For the text-containing cell, return its midpoint in [x, y] coordinate format. 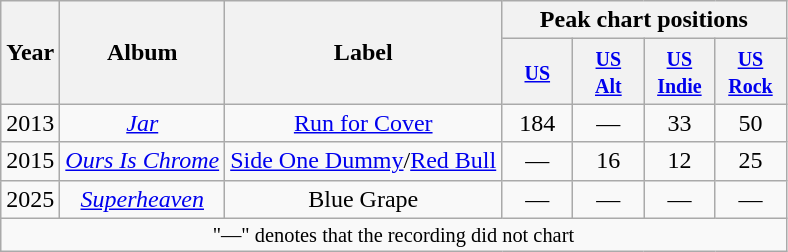
12 [680, 161]
50 [750, 123]
184 [538, 123]
"—" denotes that the recording did not chart [394, 235]
Album [142, 52]
US [538, 72]
Year [30, 52]
2013 [30, 123]
Label [364, 52]
Run for Cover [364, 123]
US Indie [680, 72]
2025 [30, 199]
33 [680, 123]
2015 [30, 161]
16 [608, 161]
Superheaven [142, 199]
Blue Grape [364, 199]
USAlt [608, 72]
25 [750, 161]
Jar [142, 123]
Ours Is Chrome [142, 161]
US Rock [750, 72]
Side One Dummy/Red Bull [364, 161]
Peak chart positions [644, 20]
